From the cell containing the given text, extract its center point as [X, Y] coordinate. 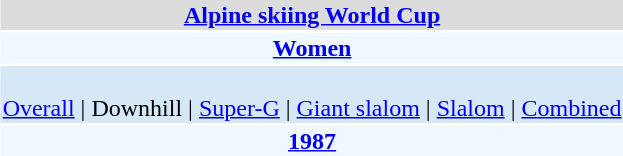
Overall | Downhill | Super-G | Giant slalom | Slalom | Combined [312, 94]
1987 [312, 141]
Women [312, 48]
Alpine skiing World Cup [312, 15]
